Identify which cell holds the provided text, then report its [X, Y] central coordinate. 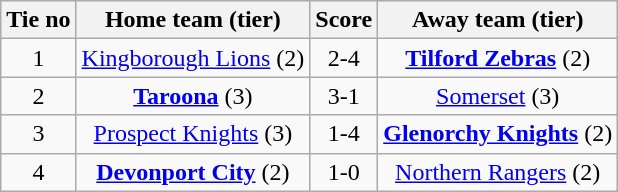
3 [38, 134]
4 [38, 172]
1-0 [344, 172]
Glenorchy Knights (2) [498, 134]
2 [38, 96]
Tilford Zebras (2) [498, 58]
1-4 [344, 134]
Tie no [38, 20]
Home team (tier) [193, 20]
Somerset (3) [498, 96]
Taroona (3) [193, 96]
Prospect Knights (3) [193, 134]
Kingborough Lions (2) [193, 58]
Score [344, 20]
1 [38, 58]
Devonport City (2) [193, 172]
Northern Rangers (2) [498, 172]
3-1 [344, 96]
2-4 [344, 58]
Away team (tier) [498, 20]
